Return the (x, y) coordinate for the center point of the cell that contains the specified text.  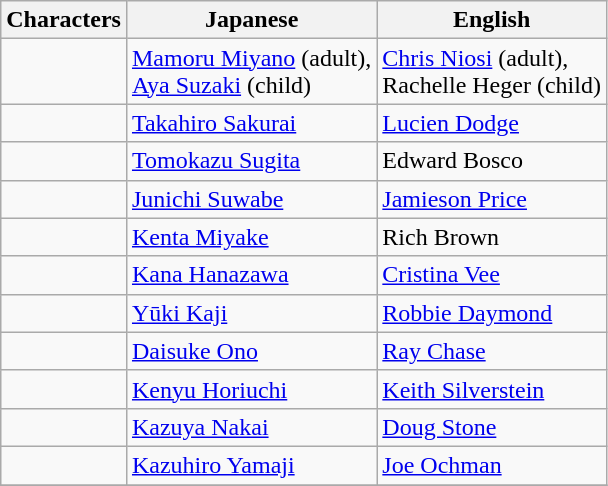
Lucien Dodge (492, 123)
Takahiro Sakurai (251, 123)
Chris Niosi (adult),Rachelle Heger (child) (492, 72)
Robbie Daymond (492, 313)
Tomokazu Sugita (251, 161)
Japanese (251, 20)
Mamoru Miyano (adult),Aya Suzaki (child) (251, 72)
Cristina Vee (492, 275)
Kazuya Nakai (251, 427)
Yūki Kaji (251, 313)
Kenyu Horiuchi (251, 389)
Edward Bosco (492, 161)
Kazuhiro Yamaji (251, 465)
Rich Brown (492, 237)
Junichi Suwabe (251, 199)
Jamieson Price (492, 199)
Keith Silverstein (492, 389)
Kana Hanazawa (251, 275)
Daisuke Ono (251, 351)
Doug Stone (492, 427)
Ray Chase (492, 351)
Kenta Miyake (251, 237)
English (492, 20)
Characters (64, 20)
Joe Ochman (492, 465)
